Pinpoint the cell where the given text exists, returning its [x, y] midpoint coordinate. 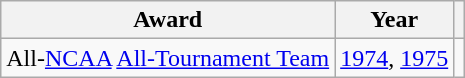
1974, 1975 [394, 58]
Year [394, 20]
All-NCAA All-Tournament Team [168, 58]
Award [168, 20]
